Extract the [x, y] coordinate from the center of the cell holding the provided text.  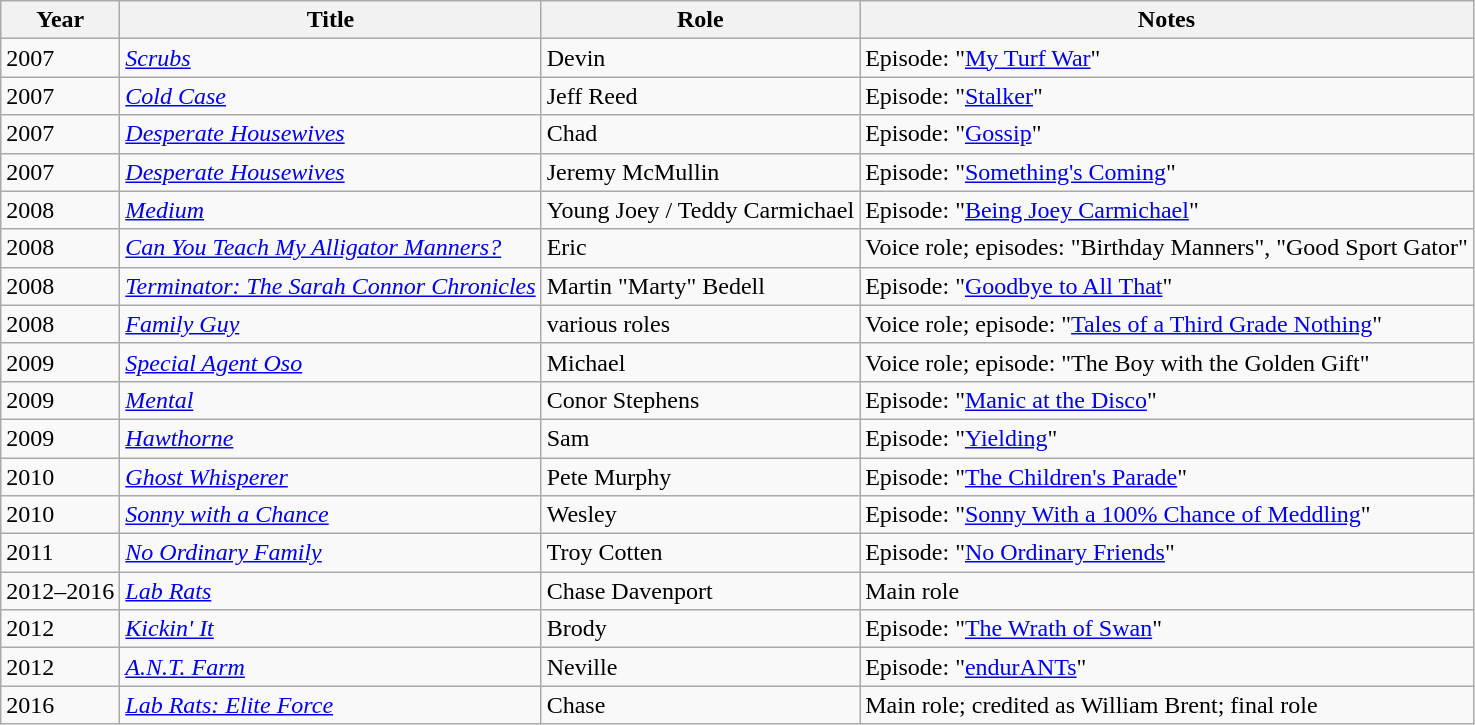
Pete Murphy [700, 477]
Episode: "Gossip" [1167, 134]
Episode: "No Ordinary Friends" [1167, 553]
Troy Cotten [700, 553]
Voice role; episodes: "Birthday Manners", "Good Sport Gator" [1167, 248]
Episode: "Stalker" [1167, 96]
Jeff Reed [700, 96]
Episode: "Being Joey Carmichael" [1167, 210]
Medium [330, 210]
Scrubs [330, 58]
Cold Case [330, 96]
A.N.T. Farm [330, 667]
Can You Teach My Alligator Manners? [330, 248]
Episode: "endurANTs" [1167, 667]
Title [330, 20]
Jeremy McMullin [700, 172]
Sam [700, 438]
Martin "Marty" Bedell [700, 286]
Episode: "Yielding" [1167, 438]
Neville [700, 667]
Chad [700, 134]
Eric [700, 248]
2011 [60, 553]
Hawthorne [330, 438]
2016 [60, 705]
Episode: "The Children's Parade" [1167, 477]
Terminator: The Sarah Connor Chronicles [330, 286]
Voice role; episode: "Tales of a Third Grade Nothing" [1167, 324]
Main role; credited as William Brent; final role [1167, 705]
Lab Rats: Elite Force [330, 705]
Ghost Whisperer [330, 477]
Chase Davenport [700, 591]
Brody [700, 629]
Episode: "Goodbye to All That" [1167, 286]
Chase [700, 705]
Sonny with a Chance [330, 515]
Year [60, 20]
Devin [700, 58]
Mental [330, 400]
Young Joey / Teddy Carmichael [700, 210]
Role [700, 20]
Notes [1167, 20]
Voice role; episode: "The Boy with the Golden Gift" [1167, 362]
Main role [1167, 591]
Family Guy [330, 324]
Episode: "Something's Coming" [1167, 172]
Lab Rats [330, 591]
Episode: "Manic at the Disco" [1167, 400]
Michael [700, 362]
Episode: "My Turf War" [1167, 58]
2012–2016 [60, 591]
Special Agent Oso [330, 362]
Conor Stephens [700, 400]
Episode: "Sonny With a 100% Chance of Meddling" [1167, 515]
various roles [700, 324]
Episode: "The Wrath of Swan" [1167, 629]
No Ordinary Family [330, 553]
Kickin' It [330, 629]
Wesley [700, 515]
